Scan for the cell matching the given text and deliver its [X, Y] coordinate at center. 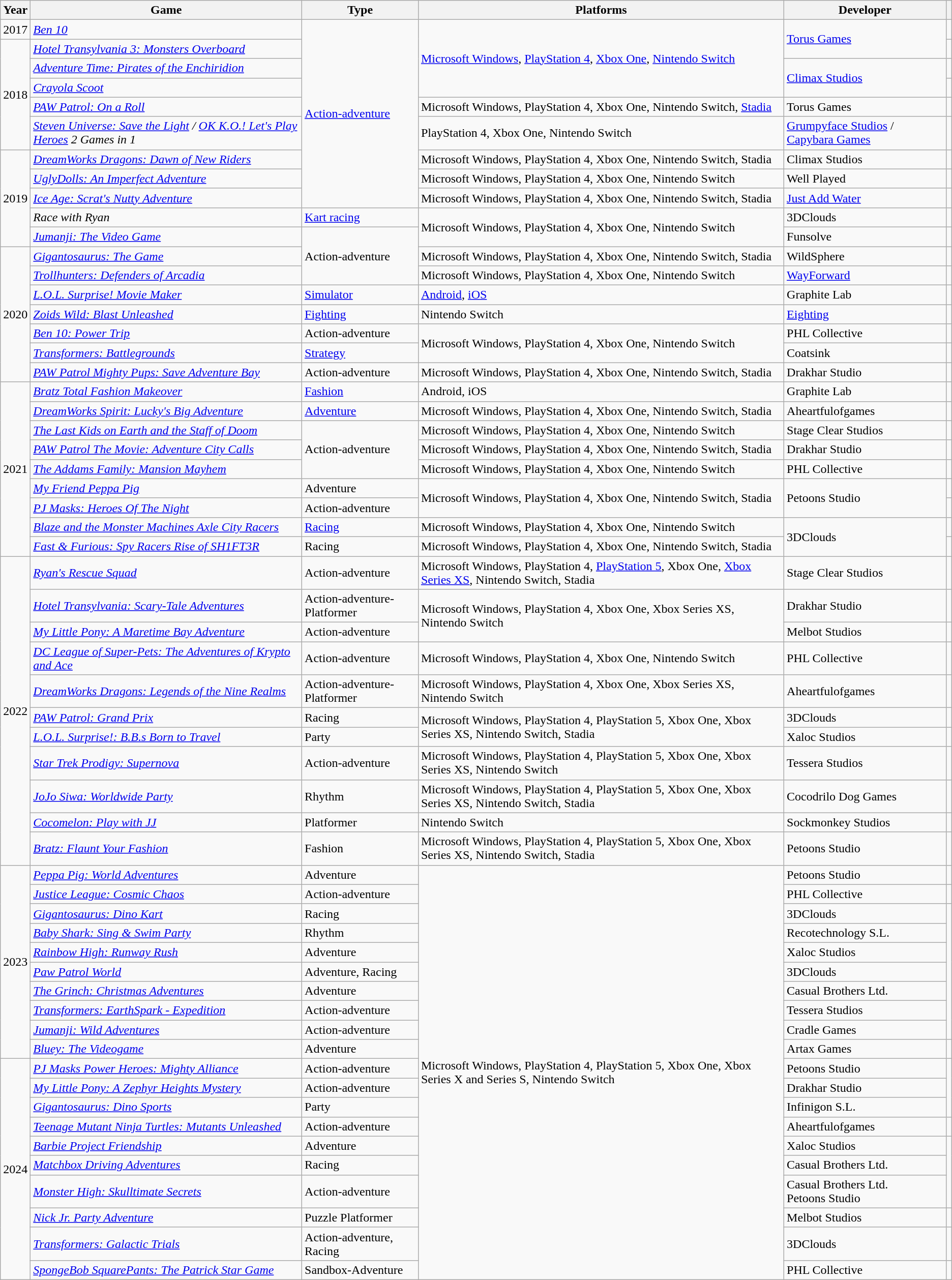
Puzzle Platformer [360, 1217]
PAW Patrol The Movie: Adventure City Calls [166, 450]
Trollhunters: Defenders of Arcadia [166, 276]
JoJo Siwa: Worldwide Party [166, 796]
Ice Age: Scrat's Nutty Adventure [166, 198]
Jumanji: Wild Adventures [166, 1030]
Crayola Scoot [166, 87]
Transformers: EarthSpark - Expedition [166, 1010]
Type [360, 10]
Fighting [360, 314]
2020 [15, 314]
Simulator [360, 295]
Gigantosaurus: The Game [166, 256]
Platforms [601, 10]
Strategy [360, 353]
2019 [15, 198]
My Little Pony: A Zephyr Heights Mystery [166, 1088]
Bratz: Flaunt Your Fashion [166, 848]
UglyDolls: An Imperfect Adventure [166, 178]
Infinigon S.L. [866, 1107]
L.O.L. Surprise! Movie Maker [166, 295]
2022 [15, 711]
PAW Patrol: Grand Prix [166, 718]
Fast & Furious: Spy Racers Rise of SH1FT3R [166, 546]
2024 [15, 1170]
WildSphere [866, 256]
2017 [15, 29]
Baby Shark: Sing & Swim Party [166, 933]
DreamWorks Dragons: Dawn of New Riders [166, 159]
Cocomelon: Play with JJ [166, 822]
Transformers: Battlegrounds [166, 353]
PAW Patrol Mighty Pups: Save Adventure Bay [166, 372]
The Grinch: Christmas Adventures [166, 991]
My Little Pony: A Maretime Bay Adventure [166, 632]
Nick Jr. Party Adventure [166, 1217]
PJ Masks: Heroes Of The Night [166, 508]
Blaze and the Monster Machines Axle City Racers [166, 527]
Transformers: Galactic Trials [166, 1244]
Race with Ryan [166, 217]
Steven Universe: Save the Light / OK K.O.! Let's Play Heroes 2 Games in 1 [166, 133]
Jumanji: The Video Game [166, 236]
The Last Kids on Earth and the Staff of Doom [166, 430]
Ben 10: Power Trip [166, 334]
Eighting [866, 314]
Monster High: Skulltimate Secrets [166, 1191]
Star Trek Prodigy: Supernova [166, 763]
PlayStation 4, Xbox One, Nintendo Switch [601, 133]
Well Played [866, 178]
Rainbow High: Runway Rush [166, 952]
Teenage Mutant Ninja Turtles: Mutants Unleashed [166, 1126]
Gigantosaurus: Dino Kart [166, 913]
2023 [15, 962]
My Friend Peppa Pig [166, 488]
DC League of Super-Pets: The Adventures of Krypto and Ace [166, 658]
Bluey: The Videogame [166, 1049]
DreamWorks Spirit: Lucky's Big Adventure [166, 411]
Funsolve [866, 236]
Microsoft Windows, PlayStation 4, PlayStation 5, Xbox One, Xbox Series X and Series S, Nintendo Switch [601, 1072]
2018 [15, 95]
Adventure, Racing [360, 972]
2021 [15, 469]
PJ Masks Power Heroes: Mighty Alliance [166, 1068]
Grumpyface Studios / Capybara Games [866, 133]
Cradle Games [866, 1030]
Just Add Water [866, 198]
Sandbox-Adventure [360, 1270]
Gigantosaurus: Dino Sports [166, 1107]
Hotel Transylvania: Scary-Tale Adventures [166, 606]
Sockmonkey Studios [866, 822]
Casual Brothers Ltd.Petoons Studio [866, 1191]
Action-adventure, Racing [360, 1244]
Barbie Project Friendship [166, 1146]
WayForward [866, 276]
Platformer [360, 822]
Justice League: Cosmic Chaos [166, 894]
Kart racing [360, 217]
Coatsink [866, 353]
Adventure Time: Pirates of the Enchiridion [166, 68]
Zoids Wild: Blast Unleashed [166, 314]
Ryan's Rescue Squad [166, 573]
Artax Games [866, 1049]
Ben 10 [166, 29]
Microsoft Windows, PlayStation 4, PlayStation 5, Xbox One, Xbox Series XS, Nintendo Switch [601, 763]
The Addams Family: Mansion Mayhem [166, 469]
PAW Patrol: On a Roll [166, 107]
Hotel Transylvania 3: Monsters Overboard [166, 49]
Peppa Pig: World Adventures [166, 875]
SpongeBob SquarePants: The Patrick Star Game [166, 1270]
Game [166, 10]
Recotechnology S.L. [866, 933]
Bratz Total Fashion Makeover [166, 392]
L.O.L. Surprise!: B.B.s Born to Travel [166, 737]
Year [15, 10]
DreamWorks Dragons: Legends of the Nine Realms [166, 692]
Cocodrilo Dog Games [866, 796]
Developer [866, 10]
Paw Patrol World [166, 972]
Matchbox Driving Adventures [166, 1165]
